Return the [X, Y] coordinate for the center point of the cell that contains the specified text.  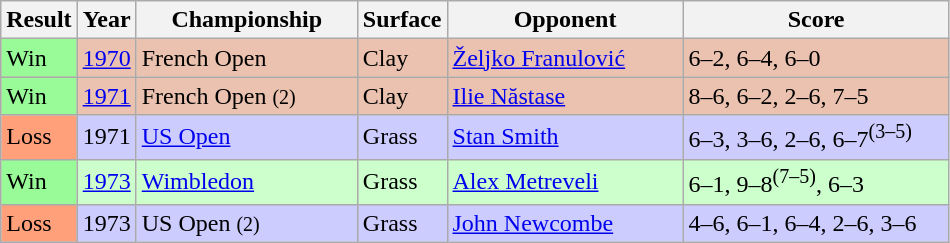
6–3, 3–6, 2–6, 6–7(3–5) [816, 138]
US Open (2) [246, 223]
Year [106, 20]
Ilie Năstase [565, 96]
8–6, 6–2, 2–6, 7–5 [816, 96]
French Open [246, 58]
Stan Smith [565, 138]
1970 [106, 58]
US Open [246, 138]
Alex Metreveli [565, 182]
French Open (2) [246, 96]
Championship [246, 20]
4–6, 6–1, 6–4, 2–6, 3–6 [816, 223]
6–2, 6–4, 6–0 [816, 58]
Željko Franulović [565, 58]
6–1, 9–8(7–5), 6–3 [816, 182]
Wimbledon [246, 182]
Surface [402, 20]
John Newcombe [565, 223]
Score [816, 20]
Result [39, 20]
Opponent [565, 20]
